Output the [x, y] coordinate of the center of the cell containing the given text.  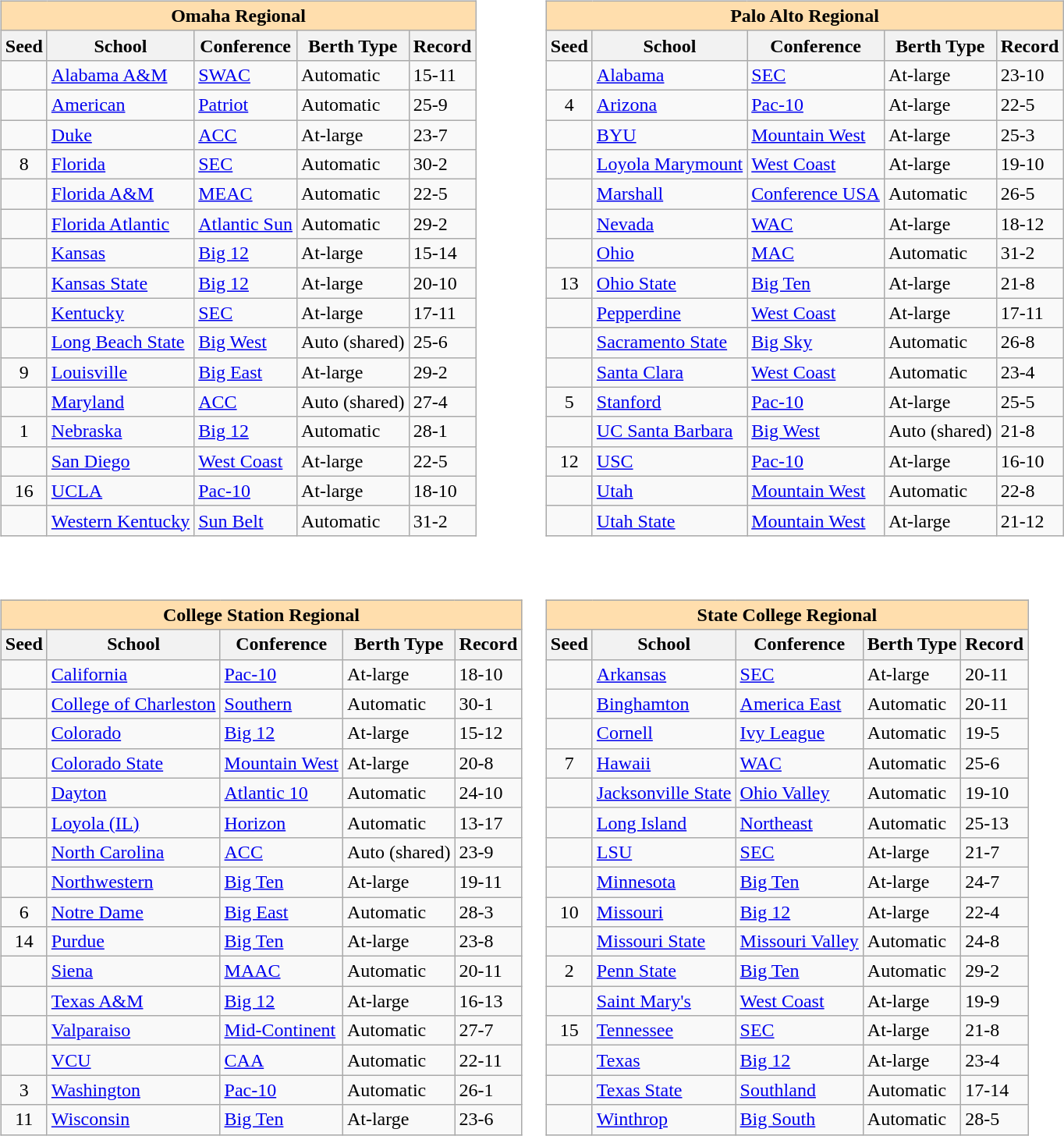
12 [569, 461]
28-3 [488, 912]
Horizon [281, 822]
27-7 [488, 1031]
Texas [664, 1060]
Dayton [133, 793]
2 [569, 971]
VCU [133, 1060]
Sun Belt [246, 520]
Palo Alto Regional [805, 16]
15-14 [442, 254]
Long Beach State [120, 343]
Northwestern [133, 882]
Loyola Marymount [669, 165]
22-11 [488, 1060]
16-10 [1030, 461]
Colorado State [133, 763]
3 [23, 1090]
LSU [664, 852]
Kansas State [120, 283]
27-4 [442, 402]
Sacramento State [669, 343]
Mid-Continent [281, 1031]
1 [23, 431]
13-17 [488, 822]
4 [569, 105]
Long Island [664, 822]
26-8 [1030, 343]
BYU [669, 135]
Loyola (IL) [133, 822]
15-11 [442, 75]
Conference USA [816, 194]
MAAC [281, 971]
CAA [281, 1060]
Utah [669, 491]
Marshall [669, 194]
Minnesota [664, 882]
Wisconsin [133, 1120]
SWAC [246, 75]
5 [569, 402]
28-1 [442, 431]
Northeast [799, 822]
Kentucky [120, 313]
Pepperdine [669, 313]
23-10 [1030, 75]
Texas A&M [133, 1001]
20-10 [442, 283]
Saint Mary's [664, 1001]
30-1 [488, 704]
Big Sky [816, 343]
Penn State [664, 971]
9 [23, 372]
24-10 [488, 793]
16-13 [488, 1001]
California [133, 674]
10 [569, 912]
Nebraska [120, 431]
Hawaii [664, 763]
6 [23, 912]
19-5 [995, 733]
Purdue [133, 942]
Notre Dame [133, 912]
San Diego [120, 461]
30-2 [442, 165]
Colorado [133, 733]
Patriot [246, 105]
College Station Regional [261, 615]
25-5 [1030, 402]
Missouri Valley [799, 942]
Ohio Valley [799, 793]
Western Kentucky [120, 520]
26-5 [1030, 194]
22-8 [1030, 491]
Washington [133, 1090]
13 [569, 283]
21-12 [1030, 520]
Louisville [120, 372]
20-8 [488, 763]
Tennessee [664, 1031]
Big South [799, 1120]
Missouri State [664, 942]
State College Regional [786, 615]
18-12 [1030, 224]
College of Charleston [133, 704]
America East [799, 704]
23-9 [488, 852]
Winthrop [664, 1120]
American [120, 105]
23-7 [442, 135]
24-7 [995, 882]
8 [23, 165]
Jacksonville State [664, 793]
25-13 [995, 822]
Siena [133, 971]
Kansas [120, 254]
Southern [281, 704]
Nevada [669, 224]
7 [569, 763]
Missouri [664, 912]
MEAC [246, 194]
28-5 [995, 1120]
Valparaiso [133, 1031]
19-11 [488, 882]
Alabama A&M [120, 75]
North Carolina [133, 852]
Ohio State [669, 283]
16 [23, 491]
Ivy League [799, 733]
21-7 [995, 852]
MAC [816, 254]
Alabama [669, 75]
19-9 [995, 1001]
15-12 [488, 733]
25-9 [442, 105]
Omaha Regional [239, 16]
Florida Atlantic [120, 224]
23-8 [488, 942]
26-1 [488, 1090]
Ohio [669, 254]
Florida A&M [120, 194]
Binghamton [664, 704]
25-3 [1030, 135]
15 [569, 1031]
Maryland [120, 402]
22-4 [995, 912]
24-8 [995, 942]
Santa Clara [669, 372]
Atlantic 10 [281, 793]
14 [23, 942]
UCLA [120, 491]
17-14 [995, 1090]
UC Santa Barbara [669, 431]
Texas State [664, 1090]
Stanford [669, 402]
11 [23, 1120]
Atlantic Sun [246, 224]
Arizona [669, 105]
Arkansas [664, 674]
Utah State [669, 520]
Cornell [664, 733]
Florida [120, 165]
23-6 [488, 1120]
USC [669, 461]
Southland [799, 1090]
Duke [120, 135]
